Scan for the cell matching the given text and deliver its [x, y] coordinate at center. 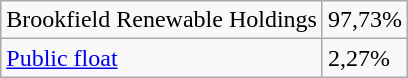
97,73% [364, 20]
Public float [162, 58]
2,27% [364, 58]
Brookfield Renewable Holdings [162, 20]
